Pinpoint the cell where the given text exists, returning its [x, y] midpoint coordinate. 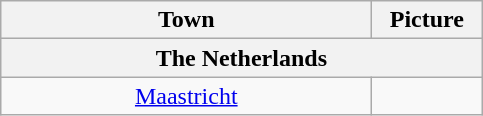
Maastricht [186, 96]
The Netherlands [242, 58]
Picture [427, 20]
Town [186, 20]
